Return the [X, Y] coordinate for the center point of the cell that contains the specified text.  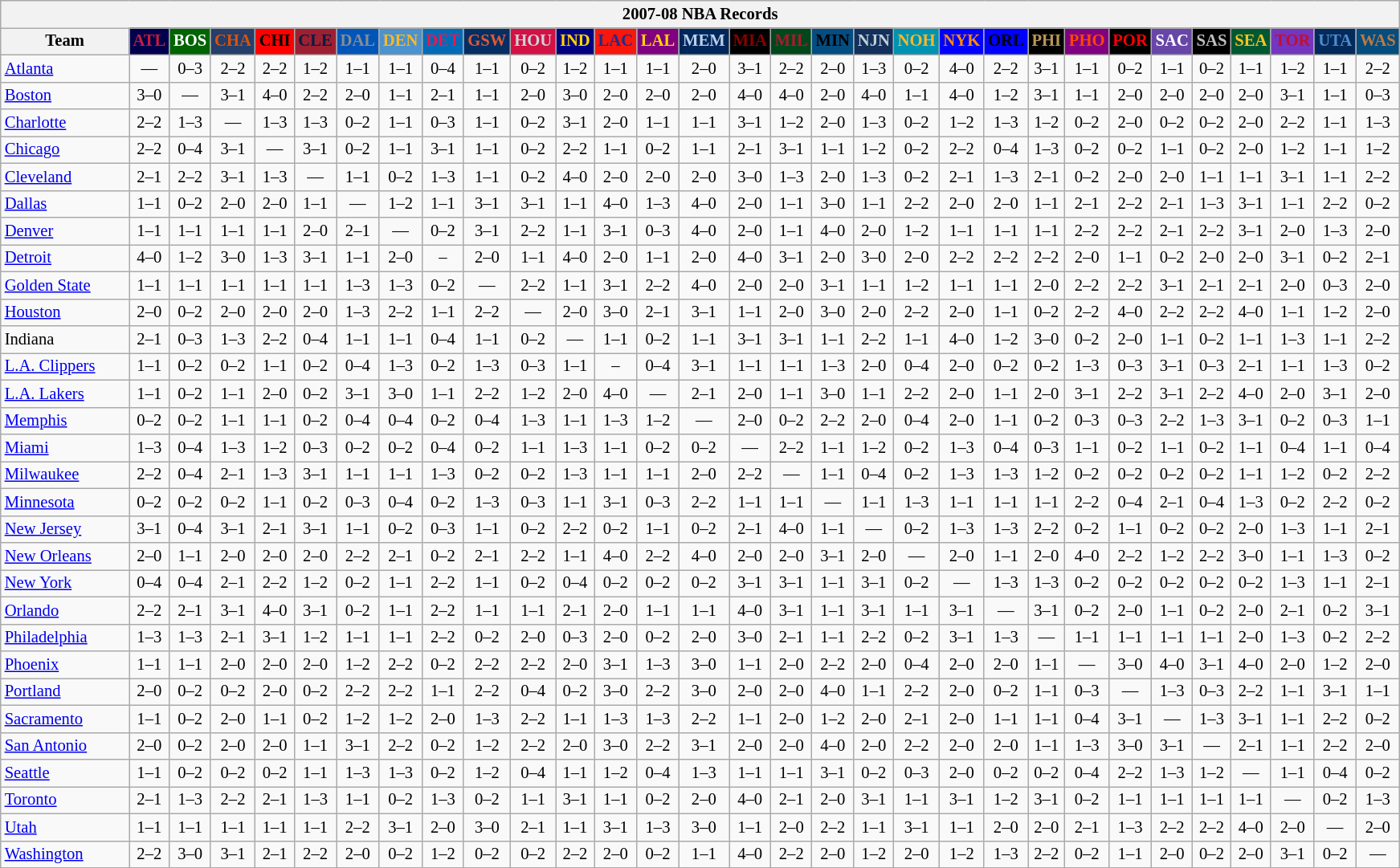
San Antonio [65, 746]
BOS [190, 41]
Houston [65, 312]
MIL [792, 41]
DET [443, 41]
Atlanta [65, 68]
NYK [961, 41]
Phoenix [65, 664]
Dallas [65, 204]
Sacramento [65, 719]
PHI [1047, 41]
Miami [65, 447]
DAL [358, 41]
MIN [833, 41]
L.A. Clippers [65, 366]
Charlotte [65, 123]
2007-08 NBA Records [700, 14]
WAS [1378, 41]
ORL [1006, 41]
SAS [1212, 41]
SEA [1251, 41]
TOR [1292, 41]
POR [1129, 41]
L.A. Lakers [65, 393]
DEN [400, 41]
CLE [315, 41]
Philadelphia [65, 638]
Boston [65, 96]
IND [575, 41]
Utah [65, 827]
Memphis [65, 421]
Team [65, 41]
Golden State [65, 285]
CHA [233, 41]
LAL [658, 41]
GSW [487, 41]
LAC [615, 41]
Portland [65, 691]
NOH [917, 41]
New Jersey [65, 529]
Milwaukee [65, 475]
ATL [149, 41]
Washington [65, 854]
Orlando [65, 610]
Chicago [65, 149]
NJN [874, 41]
Indiana [65, 340]
HOU [533, 41]
Toronto [65, 800]
CHI [275, 41]
Seattle [65, 773]
MEM [704, 41]
Cleveland [65, 177]
SAC [1173, 41]
New York [65, 583]
PHO [1087, 41]
UTA [1335, 41]
Denver [65, 230]
Detroit [65, 258]
MIA [750, 41]
Minnesota [65, 502]
New Orleans [65, 556]
